Determine the (X, Y) coordinate at the center of the cell enclosing the given text.  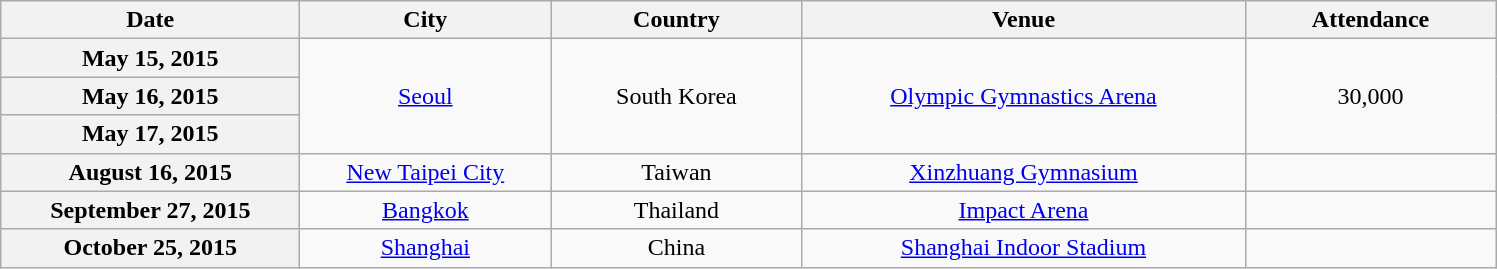
Date (150, 20)
China (676, 248)
South Korea (676, 96)
Olympic Gymnastics Arena (1024, 96)
Shanghai (426, 248)
Thailand (676, 210)
Xinzhuang Gymnasium (1024, 172)
Shanghai Indoor Stadium (1024, 248)
May 15, 2015 (150, 58)
Taiwan (676, 172)
New Taipei City (426, 172)
October 25, 2015 (150, 248)
Venue (1024, 20)
Impact Arena (1024, 210)
City (426, 20)
Bangkok (426, 210)
Seoul (426, 96)
Country (676, 20)
May 16, 2015 (150, 96)
30,000 (1370, 96)
May 17, 2015 (150, 134)
September 27, 2015 (150, 210)
Attendance (1370, 20)
August 16, 2015 (150, 172)
